Scan for the cell matching the given text and deliver its [x, y] coordinate at center. 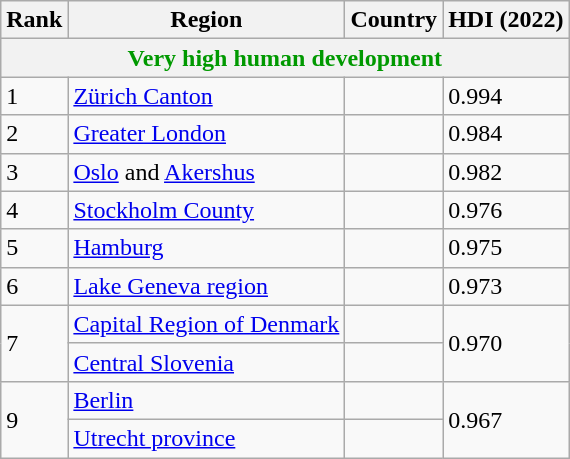
HDI (2022) [506, 20]
3 [34, 172]
2 [34, 134]
5 [34, 248]
0.967 [506, 419]
Rank [34, 20]
Hamburg [206, 248]
Utrecht province [206, 438]
0.975 [506, 248]
0.973 [506, 286]
1 [34, 96]
7 [34, 343]
Greater London [206, 134]
0.976 [506, 210]
4 [34, 210]
6 [34, 286]
0.982 [506, 172]
9 [34, 419]
0.984 [506, 134]
Region [206, 20]
Oslo and Akershus [206, 172]
Country [394, 20]
Lake Geneva region [206, 286]
0.994 [506, 96]
Very high human development [285, 58]
Central Slovenia [206, 362]
Stockholm County [206, 210]
0.970 [506, 343]
Zürich Canton [206, 96]
Capital Region of Denmark [206, 324]
Berlin [206, 400]
